Search for the cell housing the specified text and yield its [x, y] center coordinate. 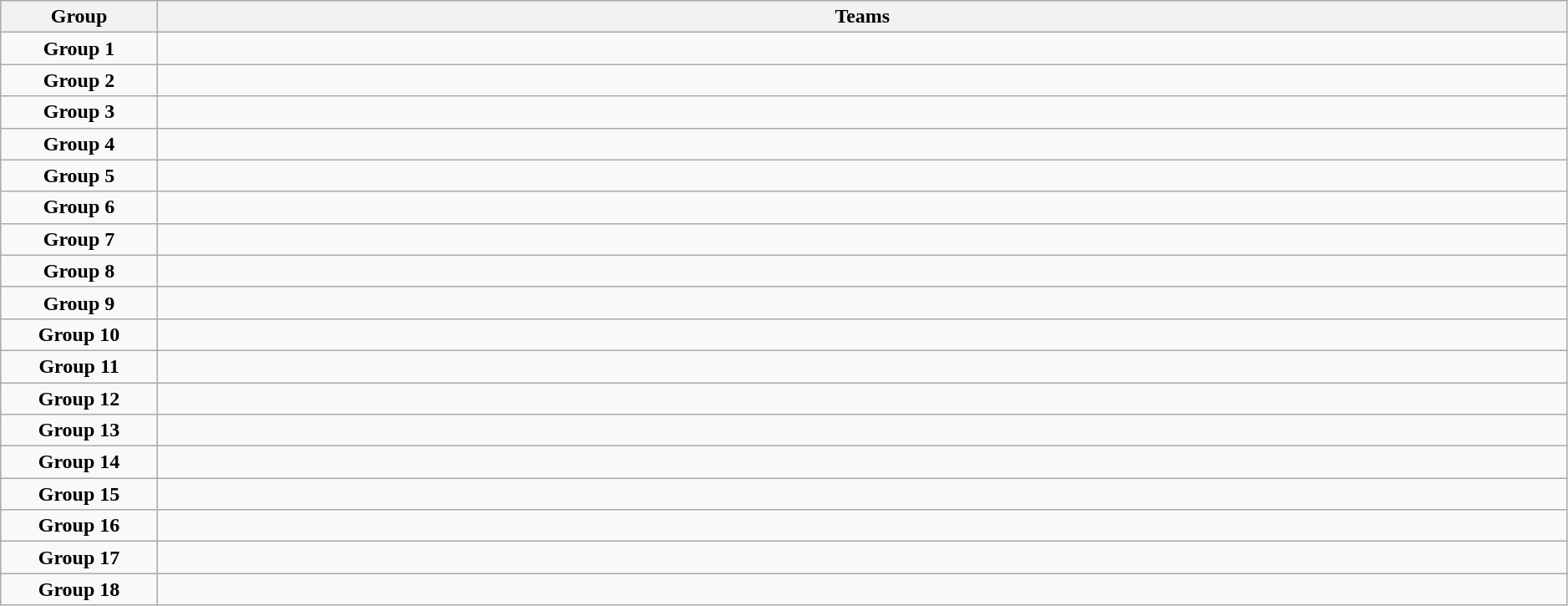
Group 17 [79, 558]
Group 1 [79, 48]
Group 18 [79, 589]
Group 12 [79, 399]
Group 2 [79, 80]
Group 14 [79, 462]
Group 13 [79, 430]
Group 5 [79, 176]
Group 6 [79, 207]
Group 16 [79, 526]
Group 9 [79, 303]
Teams [862, 17]
Group 4 [79, 144]
Group 11 [79, 366]
Group [79, 17]
Group 7 [79, 239]
Group 8 [79, 271]
Group 10 [79, 334]
Group 15 [79, 494]
Group 3 [79, 112]
